Return the (X, Y) coordinate for the center point of the cell that contains the specified text.  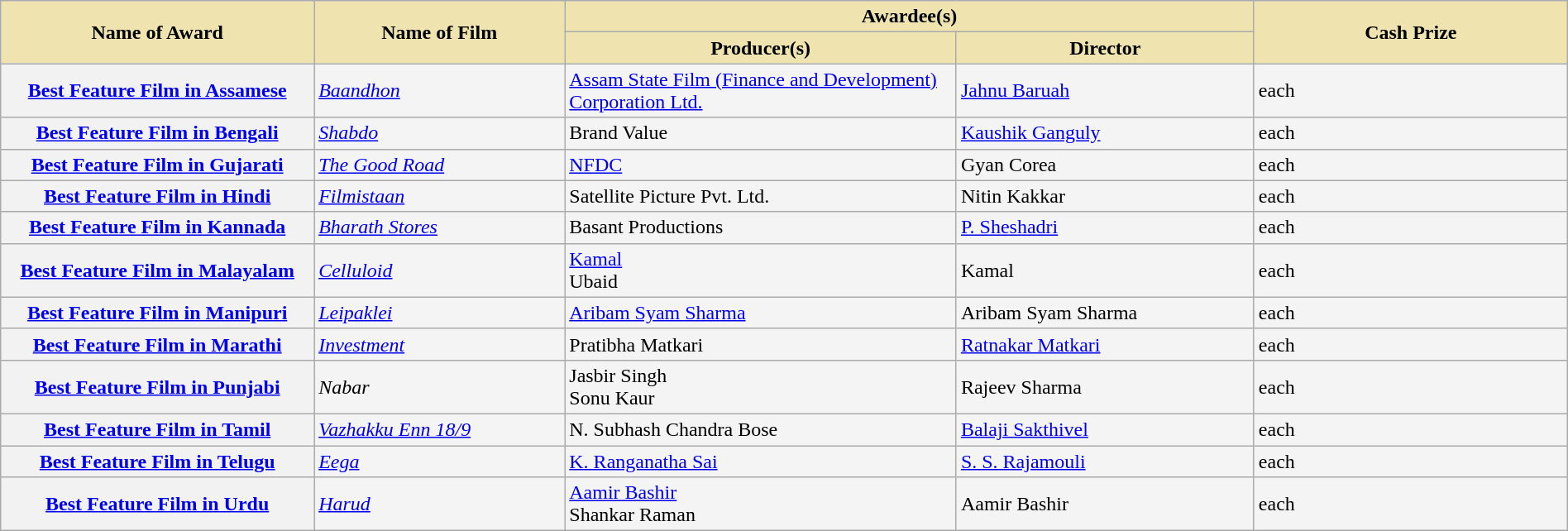
Celluloid (440, 270)
N. Subhash Chandra Bose (761, 429)
Awardee(s) (910, 17)
Best Feature Film in Manipuri (157, 313)
The Good Road (440, 165)
NFDC (761, 165)
Best Feature Film in Urdu (157, 505)
Rajeev Sharma (1105, 387)
Jahnu Baruah (1105, 91)
Harud (440, 505)
Vazhakku Enn 18/9 (440, 429)
Basant Productions (761, 227)
Pratibha Matkari (761, 344)
Best Feature Film in Marathi (157, 344)
Best Feature Film in Bengali (157, 133)
Nabar (440, 387)
Baandhon (440, 91)
Eega (440, 461)
Name of Film (440, 32)
K. Ranganatha Sai (761, 461)
Ratnakar Matkari (1105, 344)
Brand Value (761, 133)
Bharath Stores (440, 227)
Director (1105, 48)
Gyan Corea (1105, 165)
Kaushik Ganguly (1105, 133)
Best Feature Film in Punjabi (157, 387)
Best Feature Film in Gujarati (157, 165)
Name of Award (157, 32)
Best Feature Film in Assamese (157, 91)
Aamir BashirShankar Raman (761, 505)
Kamal (1105, 270)
Nitin Kakkar (1105, 196)
Best Feature Film in Malayalam (157, 270)
Producer(s) (761, 48)
Best Feature Film in Tamil (157, 429)
KamalUbaid (761, 270)
S. S. Rajamouli (1105, 461)
Shabdo (440, 133)
Assam State Film (Finance and Development) Corporation Ltd. (761, 91)
Jasbir SinghSonu Kaur (761, 387)
Best Feature Film in Hindi (157, 196)
Best Feature Film in Telugu (157, 461)
Satellite Picture Pvt. Ltd. (761, 196)
Best Feature Film in Kannada (157, 227)
Investment (440, 344)
Cash Prize (1411, 32)
Filmistaan (440, 196)
Leipaklei (440, 313)
P. Sheshadri (1105, 227)
Balaji Sakthivel (1105, 429)
Aamir Bashir (1105, 505)
